Locate the cell with the specified text and output its [x, y] center coordinate. 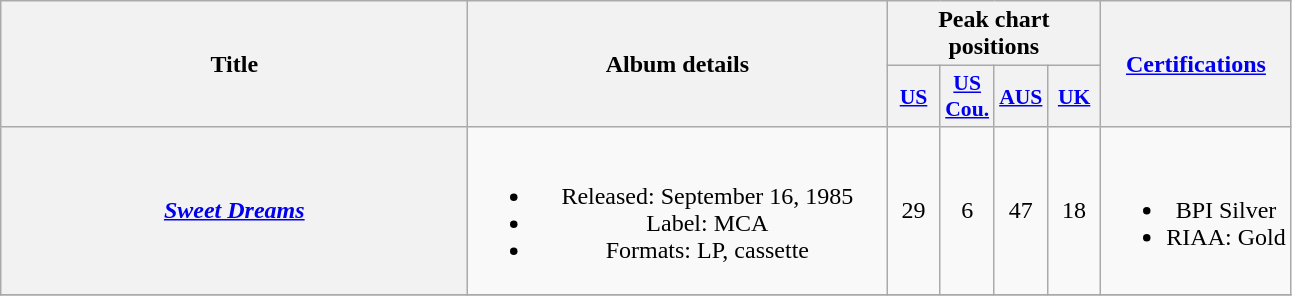
6 [967, 210]
AUS [1020, 96]
Sweet Dreams [234, 210]
BPI SilverRIAA: Gold [1196, 210]
Album details [678, 64]
Title [234, 64]
USCou. [967, 96]
US [914, 96]
47 [1020, 210]
Released: September 16, 1985Label: MCAFormats: LP, cassette [678, 210]
UK [1074, 96]
18 [1074, 210]
Peak chartpositions [994, 34]
29 [914, 210]
Certifications [1196, 64]
